Extract the (x, y) coordinate from the center of the cell holding the provided text.  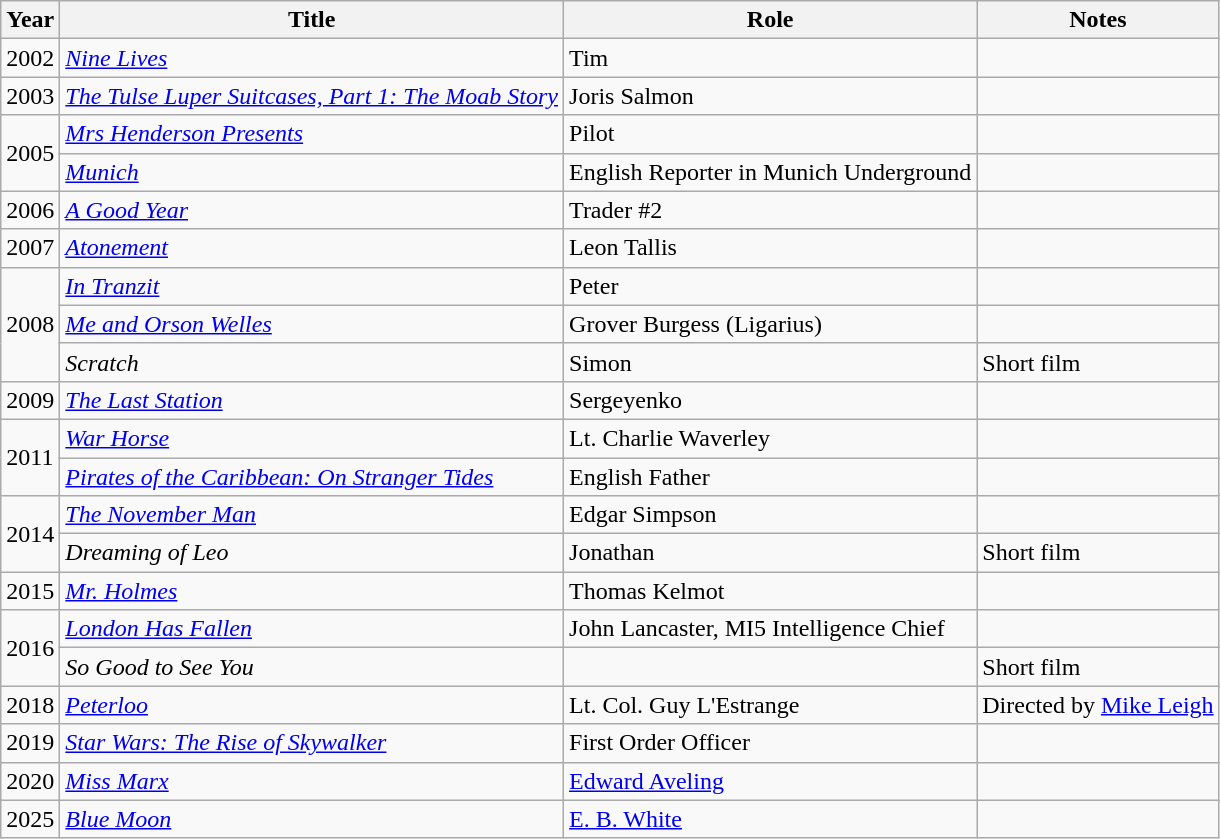
Lt. Charlie Waverley (770, 438)
Peterloo (312, 705)
So Good to See You (312, 667)
Trader #2 (770, 210)
2006 (30, 210)
2002 (30, 58)
Edward Aveling (770, 781)
2003 (30, 96)
Directed by Mike Leigh (1098, 705)
Sergeyenko (770, 400)
2020 (30, 781)
English Father (770, 477)
Thomas Kelmot (770, 591)
Role (770, 20)
Miss Marx (312, 781)
Joris Salmon (770, 96)
Notes (1098, 20)
Mrs Henderson Presents (312, 134)
E. B. White (770, 819)
Simon (770, 362)
Mr. Holmes (312, 591)
Nine Lives (312, 58)
John Lancaster, MI5 Intelligence Chief (770, 629)
War Horse (312, 438)
Year (30, 20)
Leon Tallis (770, 248)
2008 (30, 324)
2005 (30, 153)
2009 (30, 400)
Pirates of the Caribbean: On Stranger Tides (312, 477)
Jonathan (770, 553)
2018 (30, 705)
2015 (30, 591)
2014 (30, 534)
Peter (770, 286)
2016 (30, 648)
London Has Fallen (312, 629)
In Tranzit (312, 286)
The November Man (312, 515)
2011 (30, 457)
Dreaming of Leo (312, 553)
Grover Burgess (Ligarius) (770, 324)
A Good Year (312, 210)
The Tulse Luper Suitcases, Part 1: The Moab Story (312, 96)
Star Wars: The Rise of Skywalker (312, 743)
2019 (30, 743)
Title (312, 20)
Munich (312, 172)
2007 (30, 248)
Pilot (770, 134)
Me and Orson Welles (312, 324)
Edgar Simpson (770, 515)
The Last Station (312, 400)
Tim (770, 58)
English Reporter in Munich Underground (770, 172)
2025 (30, 819)
Atonement (312, 248)
Lt. Col. Guy L'Estrange (770, 705)
Scratch (312, 362)
First Order Officer (770, 743)
Blue Moon (312, 819)
